From the cell containing the given text, extract its center point as [x, y] coordinate. 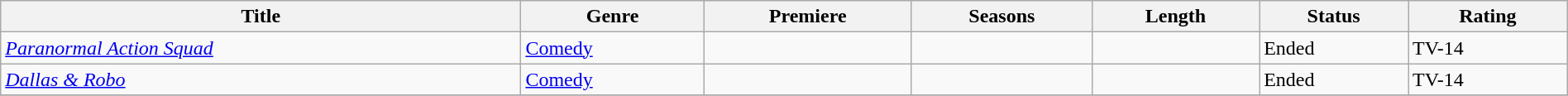
Rating [1489, 17]
Title [261, 17]
Seasons [1002, 17]
Premiere [807, 17]
Genre [612, 17]
Length [1175, 17]
Status [1334, 17]
Paranormal Action Squad [261, 48]
Dallas & Robo [261, 79]
